Identify which cell holds the provided text, then report its [x, y] central coordinate. 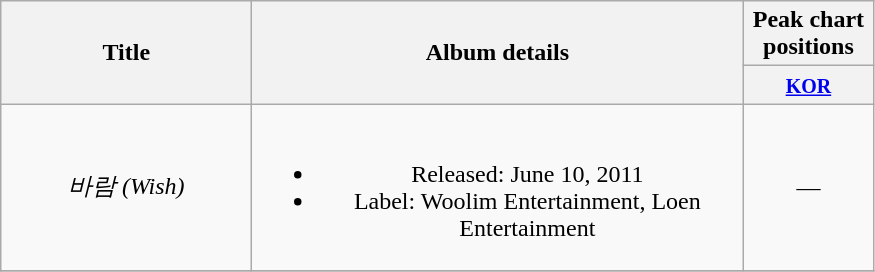
KOR [808, 85]
Album details [498, 52]
Title [126, 52]
바람 (Wish) [126, 188]
Released: June 10, 2011Label: Woolim Entertainment, Loen Entertainment [498, 188]
— [808, 188]
Peak chart positions [808, 34]
